Extract the [x, y] coordinate from the center of the cell holding the provided text.  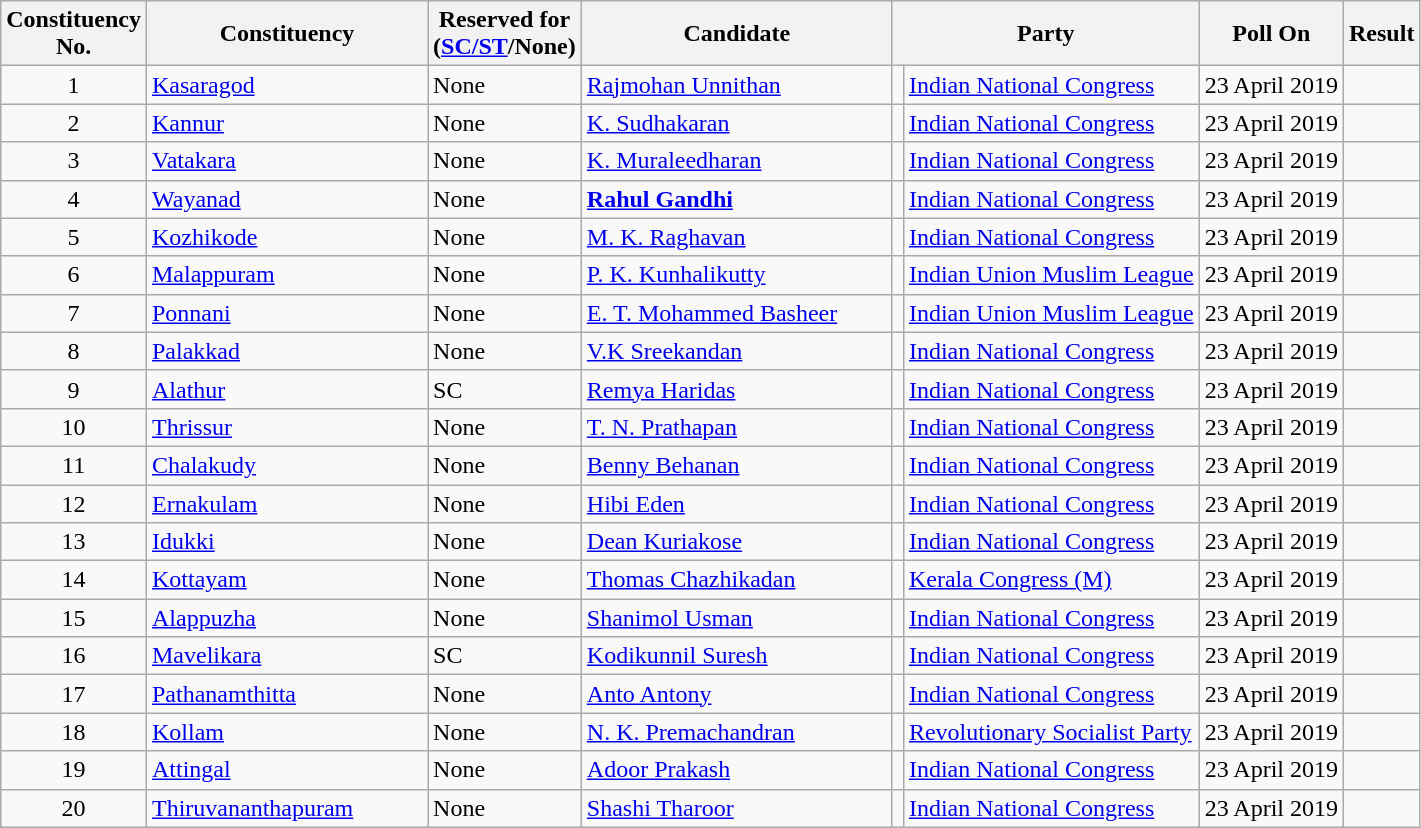
9 [74, 389]
19 [74, 770]
15 [74, 618]
Thrissur [286, 427]
Candidate [736, 34]
2 [74, 123]
Reserved for(SC/ST/None) [505, 34]
Shashi Tharoor [736, 808]
V.K Sreekandan [736, 351]
Remya Haridas [736, 389]
K. Sudhakaran [736, 123]
4 [74, 199]
Kottayam [286, 580]
7 [74, 313]
Kasaragod [286, 85]
Shanimol Usman [736, 618]
Kozhikode [286, 237]
Dean Kuriakose [736, 542]
Anto Antony [736, 694]
17 [74, 694]
Rajmohan Unnithan [736, 85]
8 [74, 351]
Kodikunnil Suresh [736, 656]
10 [74, 427]
N. K. Premachandran [736, 732]
Revolutionary Socialist Party [1051, 732]
Thomas Chazhikadan [736, 580]
16 [74, 656]
Kerala Congress (M) [1051, 580]
5 [74, 237]
Constituency [286, 34]
6 [74, 275]
P. K. Kunhalikutty [736, 275]
20 [74, 808]
Alappuzha [286, 618]
Mavelikara [286, 656]
Constituency No. [74, 34]
Pathanamthitta [286, 694]
Kannur [286, 123]
Malappuram [286, 275]
M. K. Raghavan [736, 237]
Vatakara [286, 161]
Hibi Eden [736, 503]
Idukki [286, 542]
Chalakudy [286, 465]
Ponnani [286, 313]
Ernakulam [286, 503]
13 [74, 542]
Adoor Prakash [736, 770]
11 [74, 465]
Party [1046, 34]
Benny Behanan [736, 465]
K. Muraleedharan [736, 161]
1 [74, 85]
Thiruvananthapuram [286, 808]
T. N. Prathapan [736, 427]
Kollam [286, 732]
12 [74, 503]
Poll On [1271, 34]
Rahul Gandhi [736, 199]
Alathur [286, 389]
Wayanad [286, 199]
E. T. Mohammed Basheer [736, 313]
Result [1382, 34]
Attingal [286, 770]
14 [74, 580]
Palakkad [286, 351]
3 [74, 161]
18 [74, 732]
